Pinpoint the cell where the given text exists, returning its (X, Y) midpoint coordinate. 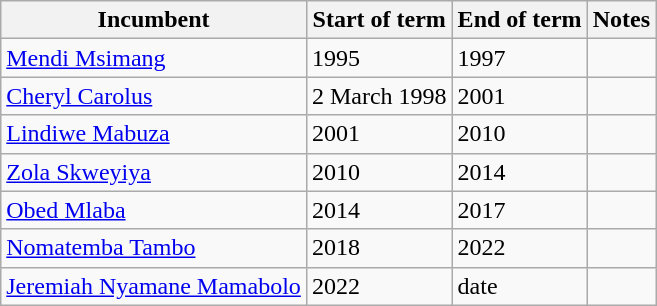
1995 (379, 58)
2017 (520, 210)
2 March 1998 (379, 96)
Mendi Msimang (154, 58)
Lindiwe Mabuza (154, 134)
Start of term (379, 20)
2018 (379, 248)
End of term (520, 20)
Incumbent (154, 20)
Cheryl Carolus (154, 96)
Jeremiah Nyamane Mamabolo (154, 286)
date (520, 286)
Obed Mlaba (154, 210)
Nomatemba Tambo (154, 248)
1997 (520, 58)
Zola Skweyiya (154, 172)
Notes (621, 20)
